Locate the cell with the specified text and output its [X, Y] center coordinate. 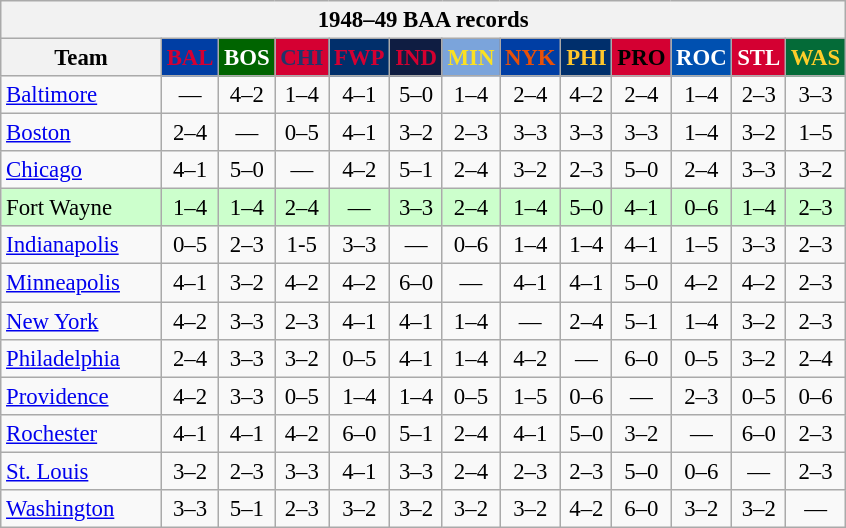
NYK [530, 58]
New York [82, 321]
Providence [82, 396]
Chicago [82, 170]
Minneapolis [82, 283]
Washington [82, 509]
1948–49 BAA records [424, 20]
Philadelphia [82, 358]
St. Louis [82, 471]
Rochester [82, 433]
ROC [702, 58]
STL [759, 58]
1-5 [302, 245]
Baltimore [82, 95]
PHI [586, 58]
Team [82, 58]
FWP [360, 58]
Indianapolis [82, 245]
CHI [302, 58]
PRO [642, 58]
WAS [816, 58]
Boston [82, 133]
BOS [247, 58]
MIN [470, 58]
BAL [190, 58]
IND [416, 58]
Fort Wayne [82, 208]
